Determine the [X, Y] coordinate at the center of the cell enclosing the given text.  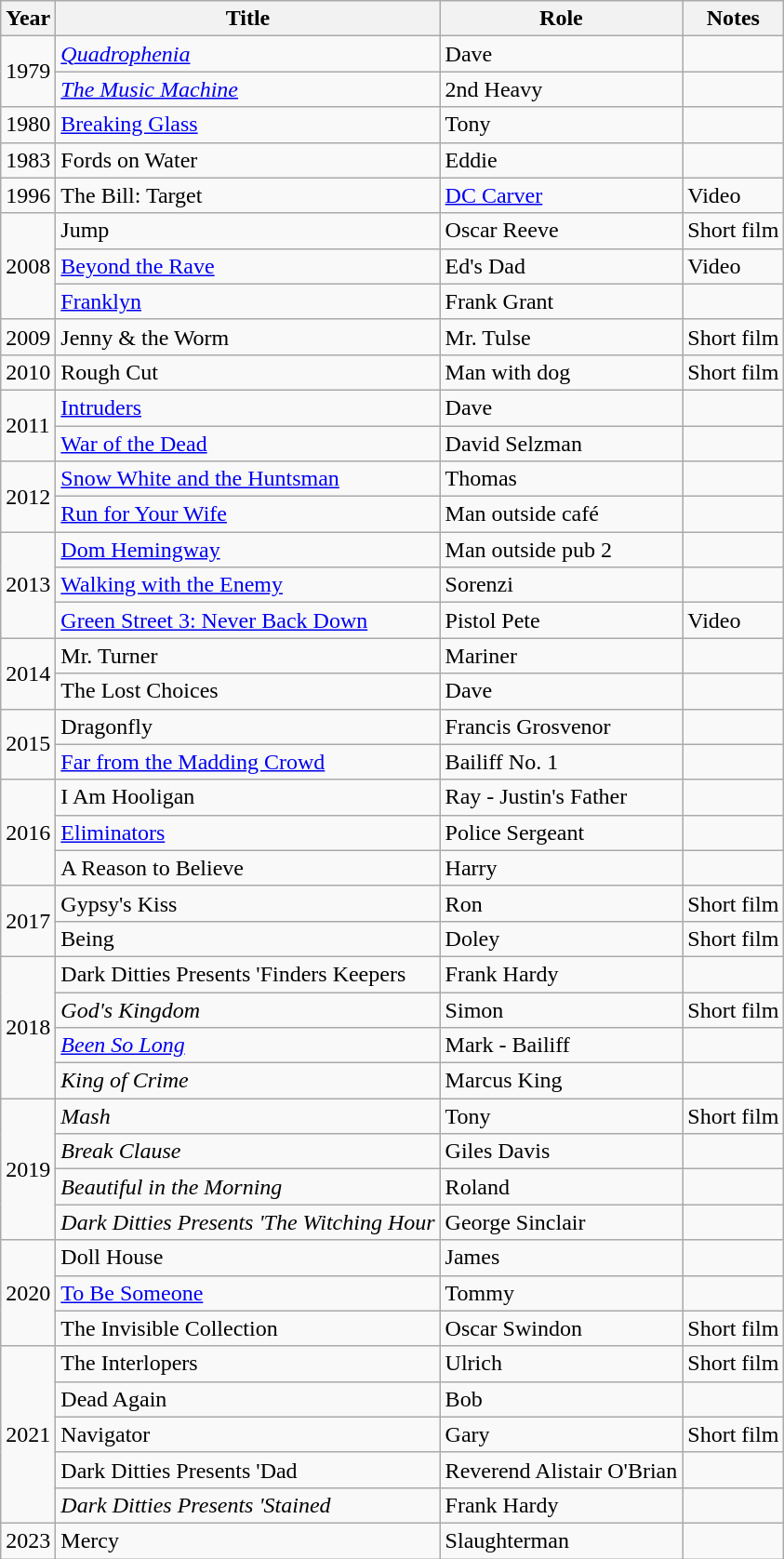
2021 [28, 1434]
Giles Davis [562, 1152]
Notes [733, 19]
Dark Ditties Presents 'Dad [247, 1470]
Green Street 3: Never Back Down [247, 620]
Eliminators [247, 833]
Mark - Bailiff [562, 1046]
Gypsy's Kiss [247, 903]
Been So Long [247, 1046]
2016 [28, 833]
Far from the Madding Crowd [247, 762]
2014 [28, 673]
I Am Hooligan [247, 797]
Year [28, 19]
Man with dog [562, 372]
Mercy [247, 1540]
Beautiful in the Morning [247, 1187]
Man outside pub 2 [562, 550]
Snow White and the Huntsman [247, 479]
Man outside café [562, 514]
Doll House [247, 1258]
Ron [562, 903]
1979 [28, 72]
DC Carver [562, 195]
Doley [562, 939]
The Music Machine [247, 89]
Police Sergeant [562, 833]
The Invisible Collection [247, 1328]
To Be Someone [247, 1293]
A Reason to Believe [247, 868]
James [562, 1258]
Ed's Dad [562, 266]
Simon [562, 1009]
Tommy [562, 1293]
Oscar Swindon [562, 1328]
1996 [28, 195]
2nd Heavy [562, 89]
Dark Ditties Presents 'Finders Keepers [247, 974]
Jenny & the Worm [247, 337]
2009 [28, 337]
Dead Again [247, 1399]
Intruders [247, 407]
Bob [562, 1399]
Role [562, 19]
Walking with the Enemy [247, 585]
Slaughterman [562, 1540]
2008 [28, 266]
Gary [562, 1434]
George Sinclair [562, 1222]
2023 [28, 1540]
Rough Cut [247, 372]
Eddie [562, 160]
2017 [28, 921]
2010 [28, 372]
Quadrophenia [247, 54]
Bailiff No. 1 [562, 762]
Mr. Turner [247, 656]
Harry [562, 868]
King of Crime [247, 1081]
1983 [28, 160]
Dom Hemingway [247, 550]
The Bill: Target [247, 195]
Title [247, 19]
The Interlopers [247, 1364]
The Lost Choices [247, 691]
David Selzman [562, 444]
Dark Ditties Presents 'The Witching Hour [247, 1222]
Marcus King [562, 1081]
Ray - Justin's Father [562, 797]
Thomas [562, 479]
2015 [28, 744]
Break Clause [247, 1152]
Dragonfly [247, 726]
Mr. Tulse [562, 337]
Mariner [562, 656]
War of the Dead [247, 444]
Sorenzi [562, 585]
2020 [28, 1293]
Dark Ditties Presents 'Stained [247, 1505]
Being [247, 939]
2011 [28, 425]
Reverend Alistair O'Brian [562, 1470]
2019 [28, 1169]
Pistol Pete [562, 620]
Fords on Water [247, 160]
Ulrich [562, 1364]
Oscar Reeve [562, 231]
Roland [562, 1187]
Navigator [247, 1434]
Mash [247, 1116]
Francis Grosvenor [562, 726]
2012 [28, 497]
Run for Your Wife [247, 514]
Frank Grant [562, 301]
2013 [28, 585]
1980 [28, 125]
Breaking Glass [247, 125]
Franklyn [247, 301]
Jump [247, 231]
God's Kingdom [247, 1009]
2018 [28, 1027]
Beyond the Rave [247, 266]
